Pinpoint the cell where the given text exists, returning its [x, y] midpoint coordinate. 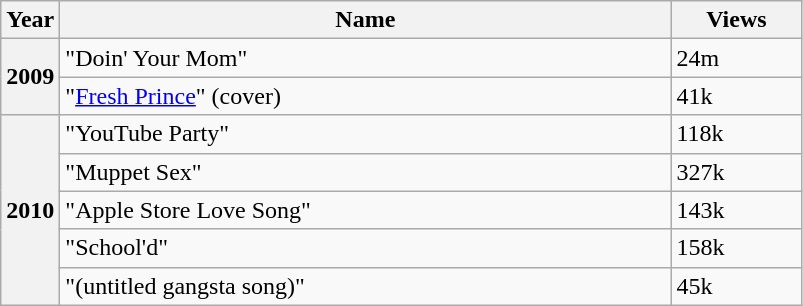
24m [736, 58]
Name [366, 20]
"Doin' Your Mom" [366, 58]
45k [736, 286]
"Fresh Prince" (cover) [366, 96]
"School'd" [366, 248]
"Muppet Sex" [366, 172]
327k [736, 172]
118k [736, 134]
2010 [30, 210]
Views [736, 20]
158k [736, 248]
2009 [30, 77]
Year [30, 20]
"(untitled gangsta song)" [366, 286]
41k [736, 96]
"YouTube Party" [366, 134]
143k [736, 210]
"Apple Store Love Song" [366, 210]
